For the text-containing cell, return its midpoint in [x, y] coordinate format. 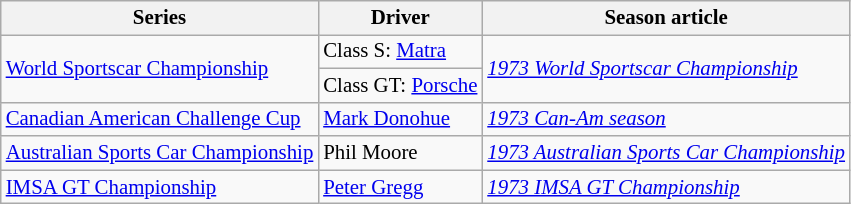
1973 World Sportscar Championship [666, 68]
IMSA GT Championship [160, 187]
World Sportscar Championship [160, 68]
1973 Australian Sports Car Championship [666, 153]
Phil Moore [400, 153]
Canadian American Challenge Cup [160, 119]
1973 IMSA GT Championship [666, 187]
1973 Can-Am season [666, 119]
Mark Donohue [400, 119]
Season article [666, 18]
Series [160, 18]
Australian Sports Car Championship [160, 153]
Class GT: Porsche [400, 85]
Peter Gregg [400, 187]
Driver [400, 18]
Class S: Matra [400, 51]
